Scan for the cell matching the given text and deliver its (x, y) coordinate at center. 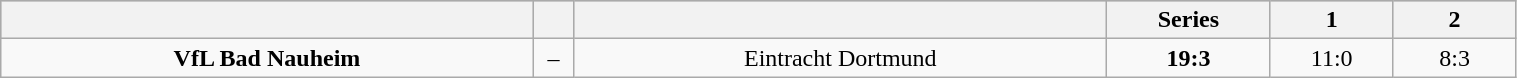
11:0 (1332, 58)
– (554, 58)
VfL Bad Nauheim (267, 58)
19:3 (1189, 58)
Eintracht Dortmund (840, 58)
1 (1332, 20)
8:3 (1454, 58)
Series (1189, 20)
2 (1454, 20)
